Locate the cell with the specified text and output its [X, Y] center coordinate. 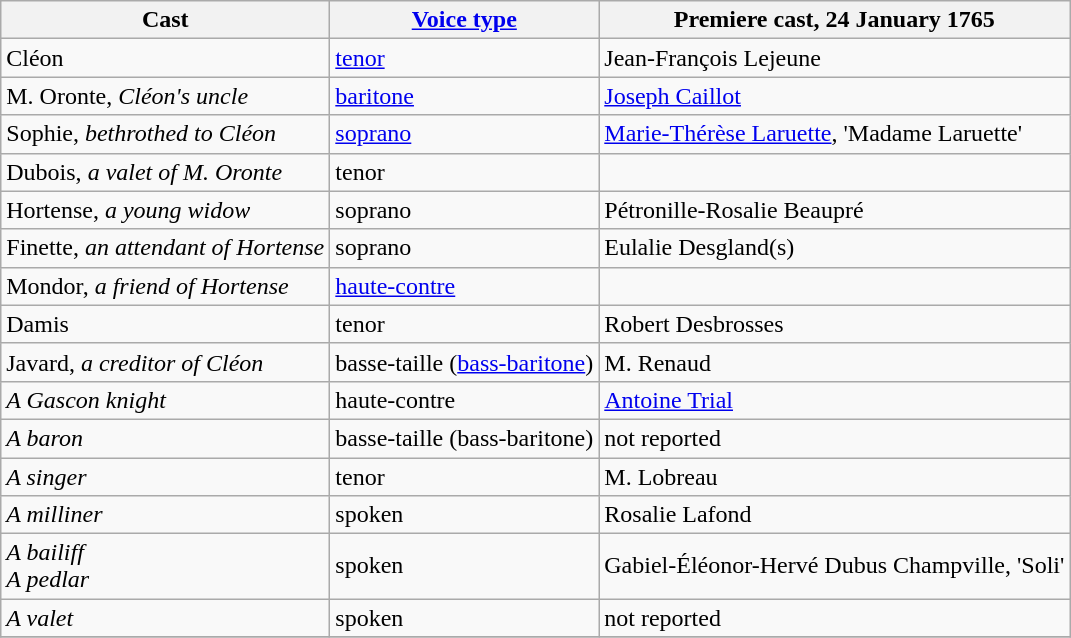
Jean-François Lejeune [834, 58]
A singer [166, 477]
Eulalie Desgland(s) [834, 248]
A baron [166, 438]
Sophie, bethrothed to Cléon [166, 134]
A bailiffA pedlar [166, 566]
Mondor, a friend of Hortense [166, 286]
Finette, an attendant of Hortense [166, 248]
Damis [166, 324]
M. Oronte, Cléon's uncle [166, 96]
Antoine Trial [834, 400]
Cléon [166, 58]
Voice type [464, 20]
M. Lobreau [834, 477]
A Gascon knight [166, 400]
Marie-Thérèse Laruette, 'Madame Laruette' [834, 134]
Javard, a creditor of Cléon [166, 362]
M. Renaud [834, 362]
Rosalie Lafond [834, 515]
A valet [166, 618]
Pétronille-Rosalie Beaupré [834, 210]
Gabiel-Éléonor-Hervé Dubus Champville, 'Soli' [834, 566]
A milliner [166, 515]
Premiere cast, 24 January 1765 [834, 20]
baritone [464, 96]
Hortense, a young widow [166, 210]
Cast [166, 20]
Joseph Caillot [834, 96]
Robert Desbrosses [834, 324]
Dubois, a valet of M. Oronte [166, 172]
